Output the [x, y] coordinate of the center of the cell containing the given text.  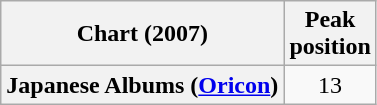
Chart (2007) [142, 34]
13 [330, 85]
Peak position [330, 34]
Japanese Albums (Oricon) [142, 85]
